Find where the given text appears and provide that cell's center as [x, y] coordinate. 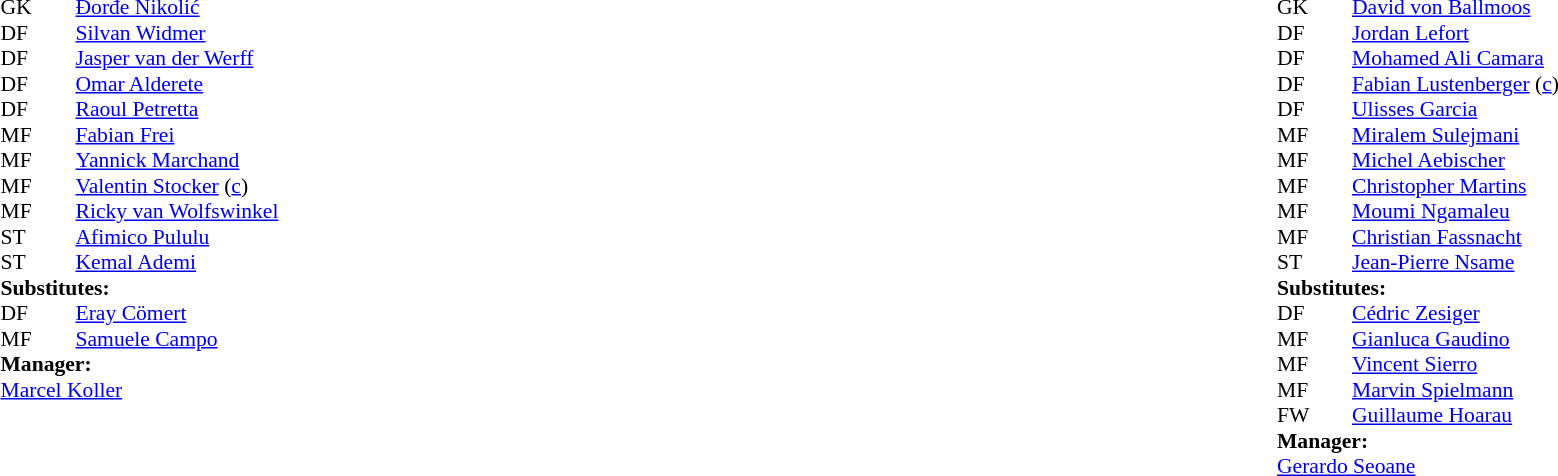
Samuele Campo [178, 339]
Omar Alderete [178, 84]
FW [1296, 415]
Jasper van der Werff [178, 59]
Raoul Petretta [178, 109]
Fabian Frei [178, 135]
Eray Cömert [178, 313]
Silvan Widmer [178, 33]
Kemal Ademi [178, 263]
Afimico Pululu [178, 237]
Ricky van Wolfswinkel [178, 211]
Valentin Stocker (c) [178, 186]
Manager: [139, 365]
Yannick Marchand [178, 161]
Marcel Koller [139, 390]
Substitutes: [139, 288]
